Search for the cell housing the specified text and yield its [X, Y] center coordinate. 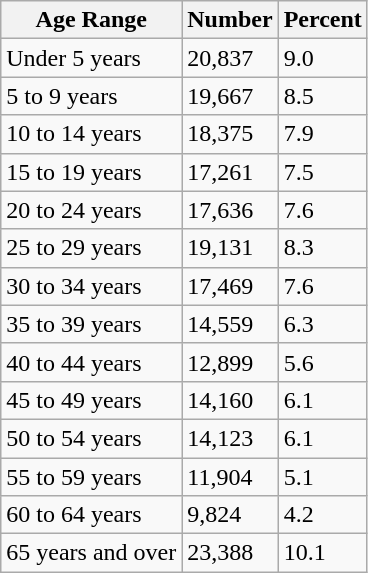
14,123 [230, 438]
20,837 [230, 58]
65 years and over [92, 553]
14,160 [230, 400]
8.3 [322, 248]
8.5 [322, 96]
5.6 [322, 362]
17,261 [230, 172]
9.0 [322, 58]
11,904 [230, 477]
12,899 [230, 362]
45 to 49 years [92, 400]
Percent [322, 20]
9,824 [230, 515]
10.1 [322, 553]
17,636 [230, 210]
18,375 [230, 134]
6.3 [322, 324]
25 to 29 years [92, 248]
Number [230, 20]
14,559 [230, 324]
35 to 39 years [92, 324]
Under 5 years [92, 58]
15 to 19 years [92, 172]
19,131 [230, 248]
55 to 59 years [92, 477]
20 to 24 years [92, 210]
50 to 54 years [92, 438]
30 to 34 years [92, 286]
7.9 [322, 134]
60 to 64 years [92, 515]
40 to 44 years [92, 362]
5.1 [322, 477]
19,667 [230, 96]
5 to 9 years [92, 96]
7.5 [322, 172]
Age Range [92, 20]
10 to 14 years [92, 134]
4.2 [322, 515]
17,469 [230, 286]
23,388 [230, 553]
